From the cell containing the given text, extract its center point as (x, y) coordinate. 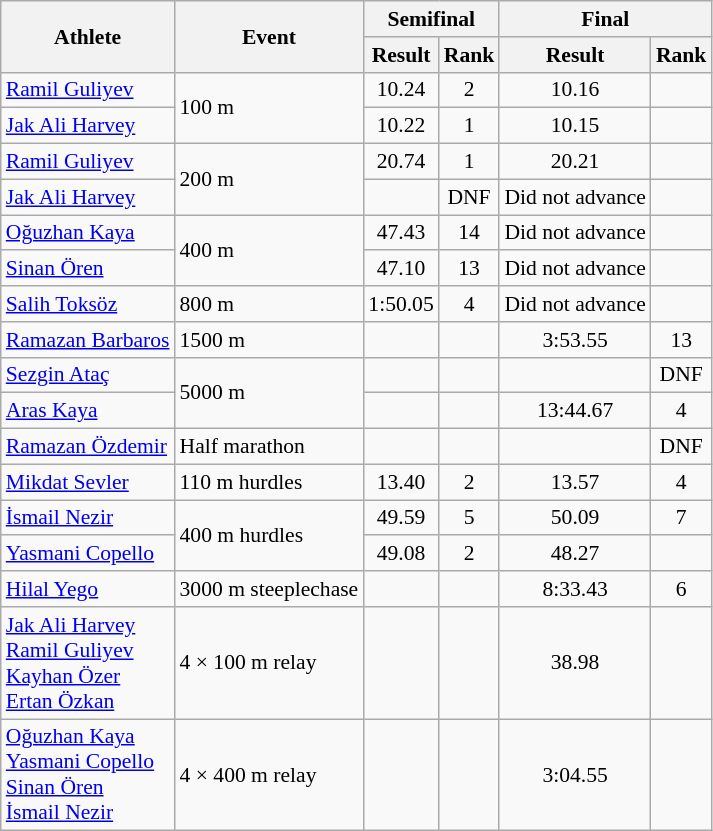
Event (270, 36)
8:33.43 (575, 589)
Mikdat Sevler (88, 482)
Ramazan Barbaros (88, 340)
13.40 (400, 482)
400 m hurdles (270, 536)
Salih Toksöz (88, 304)
1500 m (270, 340)
10.16 (575, 90)
50.09 (575, 518)
Jak Ali HarveyRamil GuliyevKayhan ÖzerErtan Özkan (88, 663)
20.74 (400, 162)
Ramazan Özdemir (88, 447)
49.08 (400, 554)
5 (470, 518)
4 × 400 m relay (270, 775)
7 (682, 518)
3:53.55 (575, 340)
10.22 (400, 126)
4 × 100 m relay (270, 663)
Athlete (88, 36)
48.27 (575, 554)
Aras Kaya (88, 411)
13.57 (575, 482)
10.15 (575, 126)
Hilal Yego (88, 589)
110 m hurdles (270, 482)
200 m (270, 180)
6 (682, 589)
100 m (270, 108)
49.59 (400, 518)
14 (470, 233)
İsmail Nezir (88, 518)
Final (605, 19)
47.10 (400, 269)
Half marathon (270, 447)
Yasmani Copello (88, 554)
38.98 (575, 663)
800 m (270, 304)
47.43 (400, 233)
20.21 (575, 162)
Sinan Ören (88, 269)
Oğuzhan KayaYasmani CopelloSinan Örenİsmail Nezir (88, 775)
Semifinal (431, 19)
Sezgin Ataç (88, 375)
3:04.55 (575, 775)
Oğuzhan Kaya (88, 233)
1:50.05 (400, 304)
400 m (270, 250)
10.24 (400, 90)
3000 m steeplechase (270, 589)
5000 m (270, 392)
13:44.67 (575, 411)
